Provide the (x, y) coordinate of the cell's center where the given text is located.  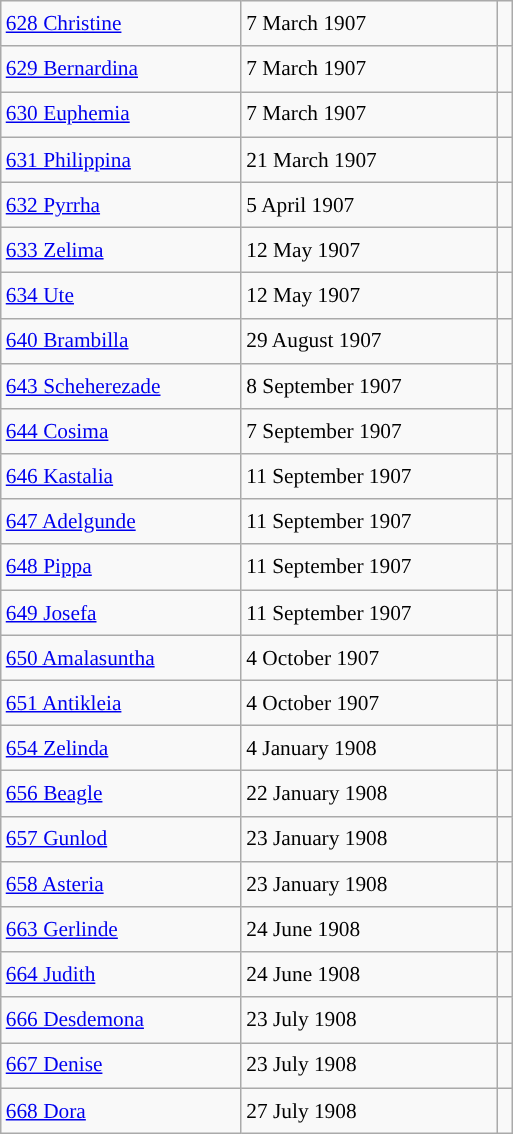
650 Amalasuntha (122, 658)
640 Brambilla (122, 340)
4 January 1908 (369, 748)
632 Pyrrha (122, 204)
663 Gerlinde (122, 930)
643 Scheherezade (122, 386)
29 August 1907 (369, 340)
7 September 1907 (369, 432)
648 Pippa (122, 566)
634 Ute (122, 296)
631 Philippina (122, 160)
656 Beagle (122, 794)
664 Judith (122, 974)
657 Gunlod (122, 838)
27 July 1908 (369, 1110)
651 Antikleia (122, 702)
630 Euphemia (122, 114)
649 Josefa (122, 612)
654 Zelinda (122, 748)
633 Zelima (122, 250)
646 Kastalia (122, 476)
668 Dora (122, 1110)
8 September 1907 (369, 386)
628 Christine (122, 24)
647 Adelgunde (122, 522)
658 Asteria (122, 884)
22 January 1908 (369, 794)
644 Cosima (122, 432)
629 Bernardina (122, 68)
21 March 1907 (369, 160)
667 Denise (122, 1066)
5 April 1907 (369, 204)
666 Desdemona (122, 1020)
